For the text-containing cell, return its midpoint in (X, Y) coordinate format. 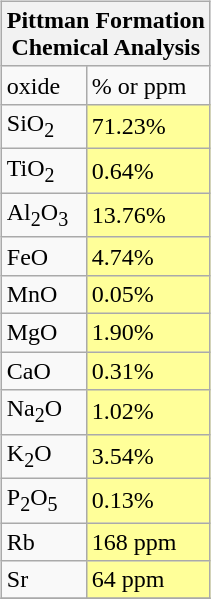
71.23% (148, 126)
SiO2 (44, 126)
0.64% (148, 171)
Pittman FormationChemical Analysis (106, 34)
Sr (44, 580)
CaO (44, 371)
Al2O3 (44, 215)
MgO (44, 333)
MnO (44, 294)
0.31% (148, 371)
TiO2 (44, 171)
1.02% (148, 412)
13.76% (148, 215)
3.54% (148, 456)
FeO (44, 256)
Rb (44, 542)
Na2O (44, 412)
1.90% (148, 333)
oxide (44, 85)
K2O (44, 456)
% or ppm (148, 85)
0.13% (148, 500)
4.74% (148, 256)
P2O5 (44, 500)
168 ppm (148, 542)
0.05% (148, 294)
64 ppm (148, 580)
